Provide the [X, Y] coordinate of the cell's center where the given text is located.  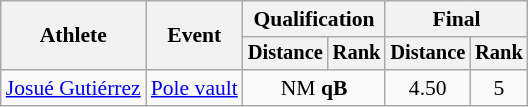
5 [499, 88]
4.50 [428, 88]
Pole vault [194, 88]
Qualification [314, 19]
NM qB [314, 88]
Final [456, 19]
Athlete [74, 36]
Event [194, 36]
Josué Gutiérrez [74, 88]
